Pinpoint the cell where the given text exists, returning its [X, Y] midpoint coordinate. 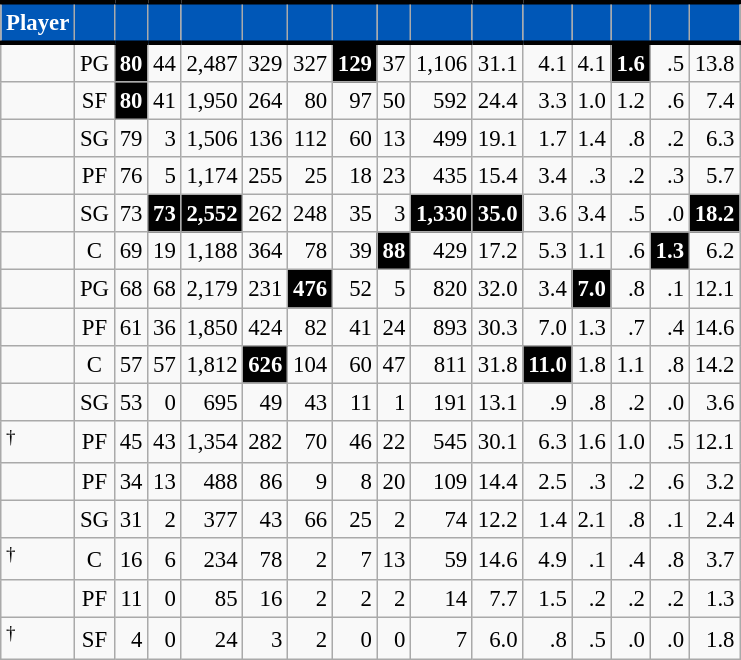
45 [130, 441]
1,850 [212, 327]
9 [310, 482]
19 [164, 251]
49 [266, 402]
109 [442, 482]
231 [266, 289]
37 [394, 62]
31.8 [497, 364]
39 [354, 251]
1,106 [442, 62]
69 [130, 251]
.7 [630, 327]
35 [354, 214]
248 [310, 214]
14 [442, 599]
50 [394, 101]
14.4 [497, 482]
52 [354, 289]
4 [130, 639]
19.1 [497, 139]
429 [442, 251]
46 [354, 441]
15.4 [497, 176]
79 [130, 139]
476 [310, 289]
1 [394, 402]
5.3 [548, 251]
31 [130, 519]
1.7 [548, 139]
191 [442, 402]
1.2 [630, 101]
18.2 [714, 214]
327 [310, 62]
234 [212, 559]
2.1 [592, 519]
2.5 [548, 482]
6 [164, 559]
820 [442, 289]
136 [266, 139]
282 [266, 441]
5.7 [714, 176]
364 [266, 251]
59 [442, 559]
82 [310, 327]
1,354 [212, 441]
11.0 [548, 364]
695 [212, 402]
255 [266, 176]
2.4 [714, 519]
262 [266, 214]
17.2 [497, 251]
44 [164, 62]
34 [130, 482]
1,188 [212, 251]
112 [310, 139]
2,487 [212, 62]
129 [354, 62]
13.8 [714, 62]
Player [38, 22]
35.0 [497, 214]
3.3 [548, 101]
61 [130, 327]
47 [394, 364]
6.0 [497, 639]
.9 [548, 402]
4.9 [548, 559]
1,174 [212, 176]
377 [212, 519]
13.1 [497, 402]
66 [310, 519]
86 [266, 482]
1,950 [212, 101]
30.3 [497, 327]
424 [266, 327]
499 [442, 139]
20 [394, 482]
7.7 [497, 599]
1.5 [548, 599]
30.1 [497, 441]
85 [212, 599]
2,552 [212, 214]
7.4 [714, 101]
2,179 [212, 289]
97 [354, 101]
626 [266, 364]
88 [394, 251]
23 [394, 176]
76 [130, 176]
74 [442, 519]
70 [310, 441]
12.2 [497, 519]
36 [164, 327]
104 [310, 364]
811 [442, 364]
31.1 [497, 62]
18 [354, 176]
264 [266, 101]
32.0 [497, 289]
3.7 [714, 559]
53 [130, 402]
3.2 [714, 482]
488 [212, 482]
6.2 [714, 251]
22 [394, 441]
1,506 [212, 139]
545 [442, 441]
1,330 [442, 214]
329 [266, 62]
592 [442, 101]
435 [442, 176]
1,812 [212, 364]
8 [354, 482]
14.2 [714, 364]
24.4 [497, 101]
893 [442, 327]
